For the text-containing cell, return its midpoint in (x, y) coordinate format. 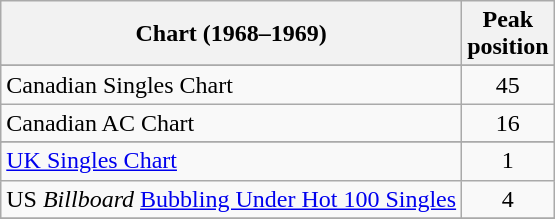
4 (508, 199)
Chart (1968–1969) (232, 34)
16 (508, 123)
Canadian AC Chart (232, 123)
45 (508, 85)
1 (508, 161)
Canadian Singles Chart (232, 85)
US Billboard Bubbling Under Hot 100 Singles (232, 199)
UK Singles Chart (232, 161)
Peakposition (508, 34)
